Detect which cell encompasses the target text, then output its [X, Y] center coordinate. 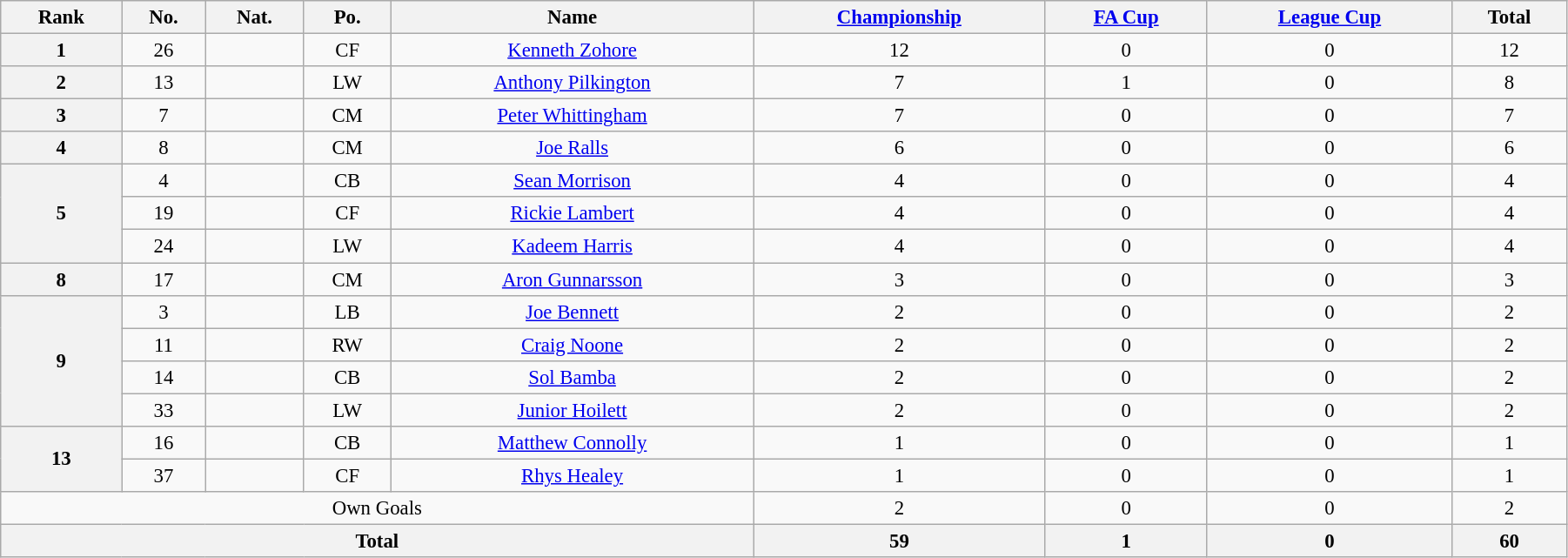
Matthew Connolly [572, 443]
37 [164, 475]
17 [164, 279]
Nat. [254, 17]
LB [347, 312]
60 [1510, 541]
Craig Noone [572, 345]
24 [164, 246]
Rhys Healey [572, 475]
19 [164, 213]
59 [900, 541]
33 [164, 410]
Name [572, 17]
FA Cup [1126, 17]
Junior Hoilett [572, 410]
5 [61, 214]
26 [164, 50]
RW [347, 345]
Own Goals [378, 508]
Championship [900, 17]
16 [164, 443]
Po. [347, 17]
Sean Morrison [572, 181]
Aron Gunnarsson [572, 279]
Peter Whittingham [572, 116]
Rank [61, 17]
Sol Bamba [572, 377]
No. [164, 17]
9 [61, 360]
Kenneth Zohore [572, 50]
14 [164, 377]
Anthony Pilkington [572, 83]
11 [164, 345]
Joe Bennett [572, 312]
League Cup [1330, 17]
Kadeem Harris [572, 246]
Joe Ralls [572, 148]
Rickie Lambert [572, 213]
